From the cell containing the given text, extract its center point as [x, y] coordinate. 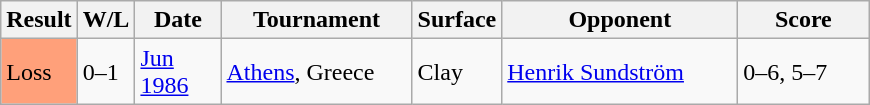
Jun 1986 [178, 72]
Loss [39, 72]
Henrik Sundström [620, 72]
Date [178, 20]
Tournament [316, 20]
Opponent [620, 20]
W/L [106, 20]
0–1 [106, 72]
Surface [457, 20]
Result [39, 20]
0–6, 5–7 [804, 72]
Clay [457, 72]
Score [804, 20]
Athens, Greece [316, 72]
